Return the (x, y) coordinate for the center point of the cell that contains the specified text.  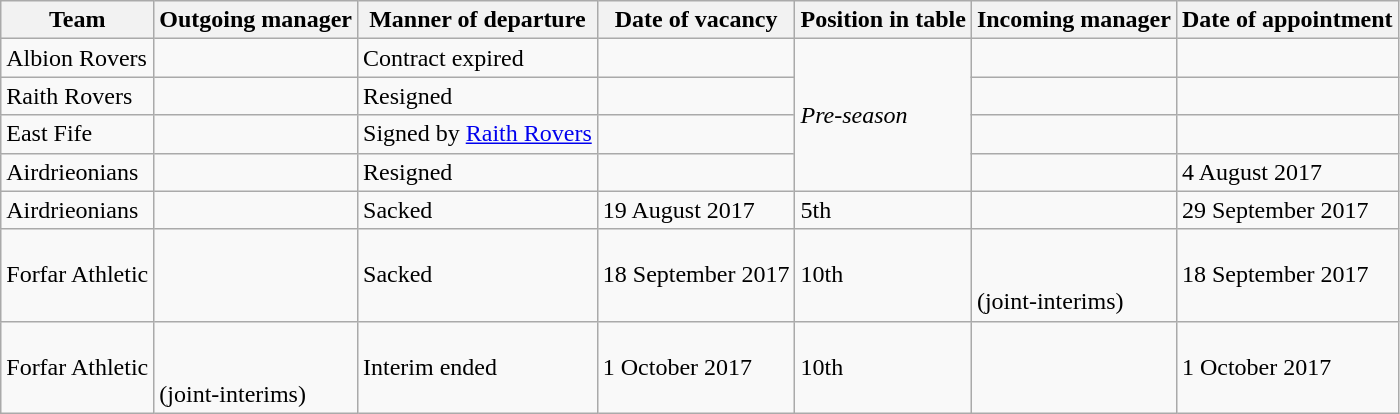
Team (78, 20)
Pre-season (883, 115)
Interim ended (478, 367)
29 September 2017 (1287, 210)
East Fife (78, 134)
19 August 2017 (696, 210)
Date of appointment (1287, 20)
Raith Rovers (78, 96)
5th (883, 210)
Signed by Raith Rovers (478, 134)
Contract expired (478, 58)
Albion Rovers (78, 58)
Manner of departure (478, 20)
Outgoing manager (256, 20)
4 August 2017 (1287, 172)
Position in table (883, 20)
Incoming manager (1074, 20)
Date of vacancy (696, 20)
